Pinpoint the cell where the given text exists, returning its (x, y) midpoint coordinate. 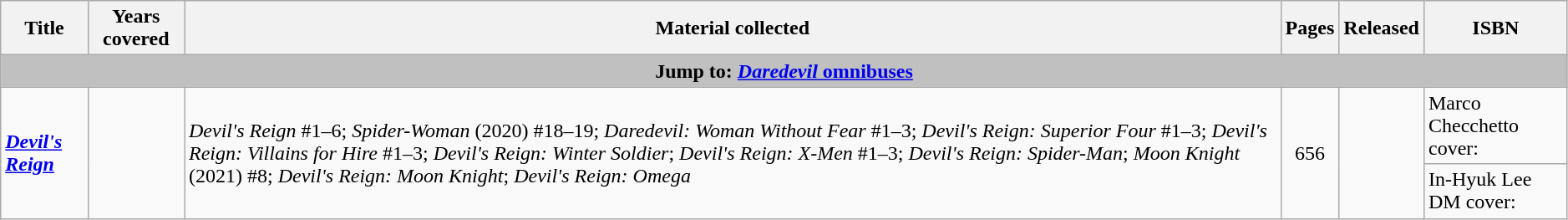
Devil's Reign (44, 152)
Marco Checchetto cover: (1495, 125)
Title (44, 28)
Years covered (135, 28)
In-Hyuk Lee DM cover: (1495, 191)
Pages (1310, 28)
Released (1382, 28)
Material collected (732, 28)
ISBN (1495, 28)
Jump to: Daredevil omnibuses (784, 71)
656 (1310, 152)
